From the cell containing the given text, extract its center point as [x, y] coordinate. 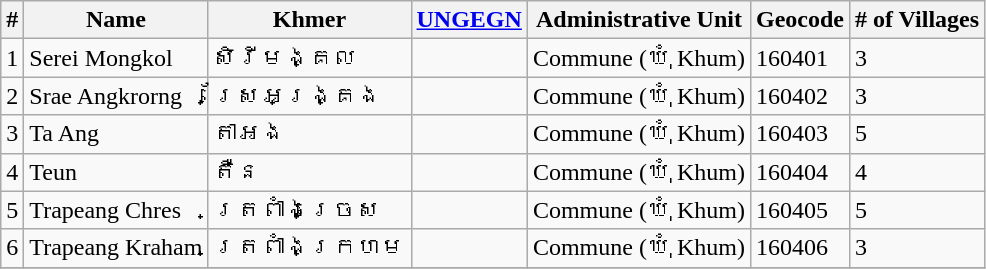
Geocode [800, 20]
6 [12, 248]
Teun [116, 172]
Ta Ang [116, 134]
Srae Angkrorng [116, 96]
Serei Mongkol [116, 58]
# [12, 20]
សិរីមង្គល [310, 58]
ត្រពាំងច្រេស [310, 210]
2 [12, 96]
ស្រែអង្គ្រង [310, 96]
តឺន [310, 172]
160405 [800, 210]
Trapeang Chres [116, 210]
160406 [800, 248]
# of Villages [918, 20]
Administrative Unit [638, 20]
Trapeang Kraham [116, 248]
Name [116, 20]
ត្រពាំងក្រហម [310, 248]
160401 [800, 58]
Khmer [310, 20]
160404 [800, 172]
1 [12, 58]
តាអង [310, 134]
160402 [800, 96]
UNGEGN [469, 20]
160403 [800, 134]
